Capture the cell that displays the provided text and extract its [x, y] central coordinate. 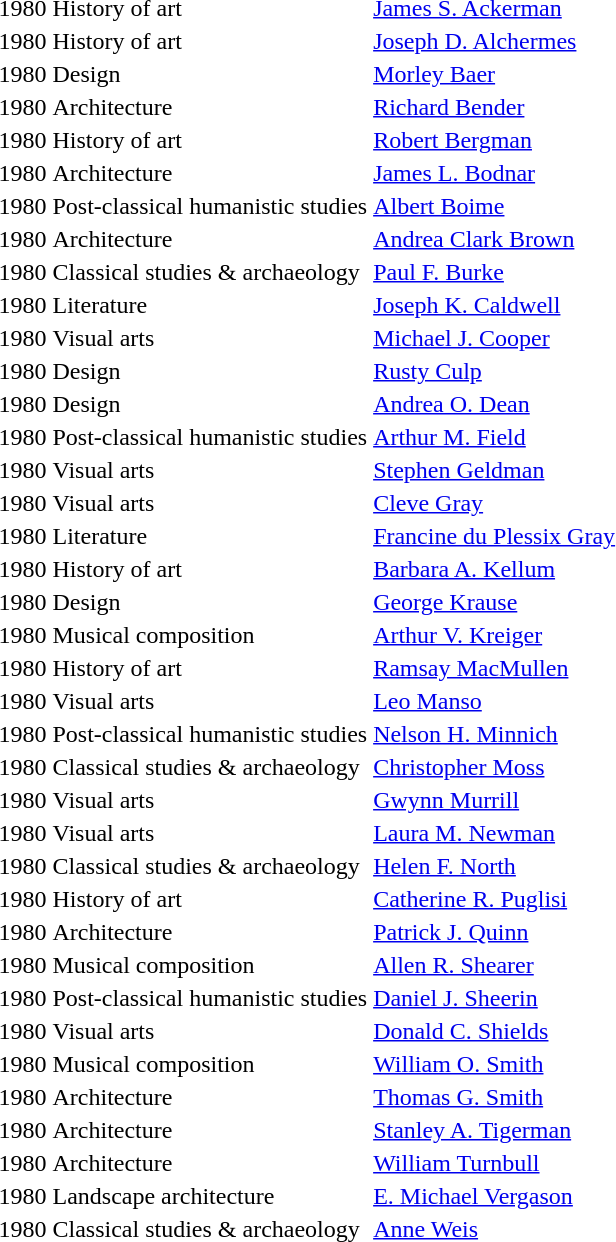
Landscape architecture [210, 1196]
